Scan for the cell matching the given text and deliver its [X, Y] coordinate at center. 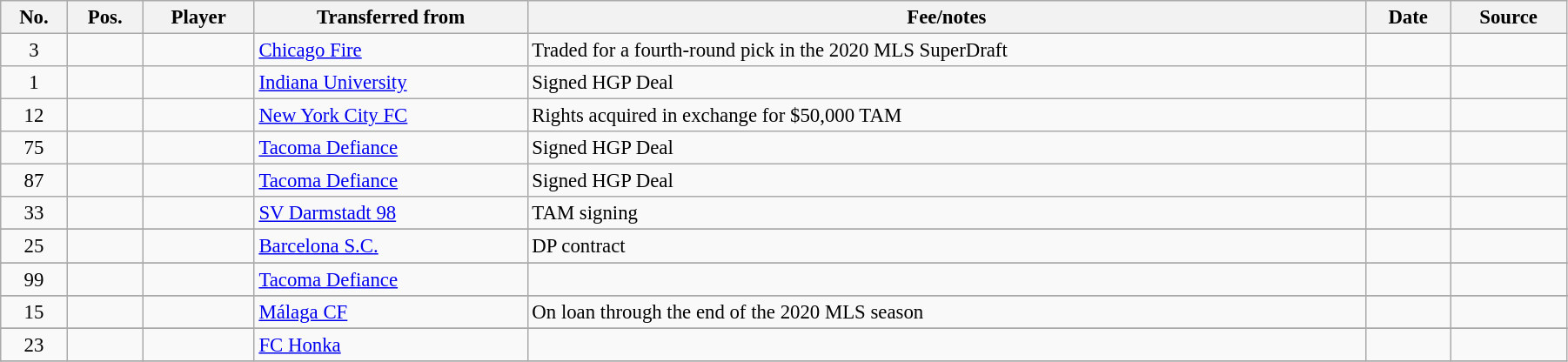
Chicago Fire [391, 50]
12 [34, 116]
Pos. [104, 17]
87 [34, 181]
25 [34, 246]
New York City FC [391, 116]
1 [34, 83]
DP contract [947, 246]
TAM signing [947, 213]
Source [1509, 17]
On loan through the end of the 2020 MLS season [947, 312]
Date [1408, 17]
Player [198, 17]
15 [34, 312]
Traded for a fourth-round pick in the 2020 MLS SuperDraft [947, 50]
Barcelona S.C. [391, 246]
99 [34, 279]
Indiana University [391, 83]
No. [34, 17]
FC Honka [391, 345]
Málaga CF [391, 312]
SV Darmstadt 98 [391, 213]
Transferred from [391, 17]
Fee/notes [947, 17]
33 [34, 213]
75 [34, 148]
3 [34, 50]
Rights acquired in exchange for $50,000 TAM [947, 116]
23 [34, 345]
